For the text-containing cell, return its midpoint in [X, Y] coordinate format. 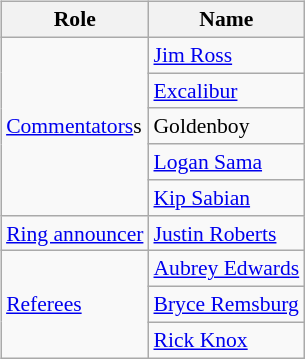
Aubrey Edwards [226, 269]
Role [74, 20]
Commentatorss [74, 126]
Name [226, 20]
Logan Sama [226, 162]
Ring announcer [74, 233]
Excalibur [226, 91]
Referees [74, 304]
Kip Sabian [226, 198]
Goldenboy [226, 126]
Justin Roberts [226, 233]
Jim Ross [226, 55]
Bryce Remsburg [226, 305]
Rick Knox [226, 340]
